Return the (x, y) coordinate for the center point of the cell that contains the specified text.  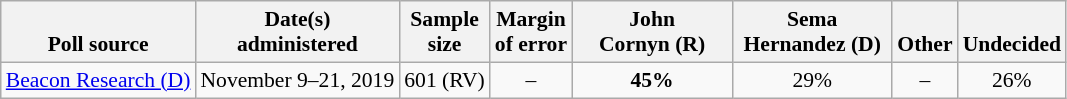
Beacon Research (D) (98, 80)
Marginof error (531, 32)
Poll source (98, 32)
29% (812, 80)
Undecided (1012, 32)
601 (RV) (444, 80)
45% (652, 80)
Date(s)administered (297, 32)
SemaHernandez (D) (812, 32)
JohnCornyn (R) (652, 32)
26% (1012, 80)
Other (924, 32)
November 9–21, 2019 (297, 80)
Samplesize (444, 32)
